Search for the cell housing the specified text and yield its (X, Y) center coordinate. 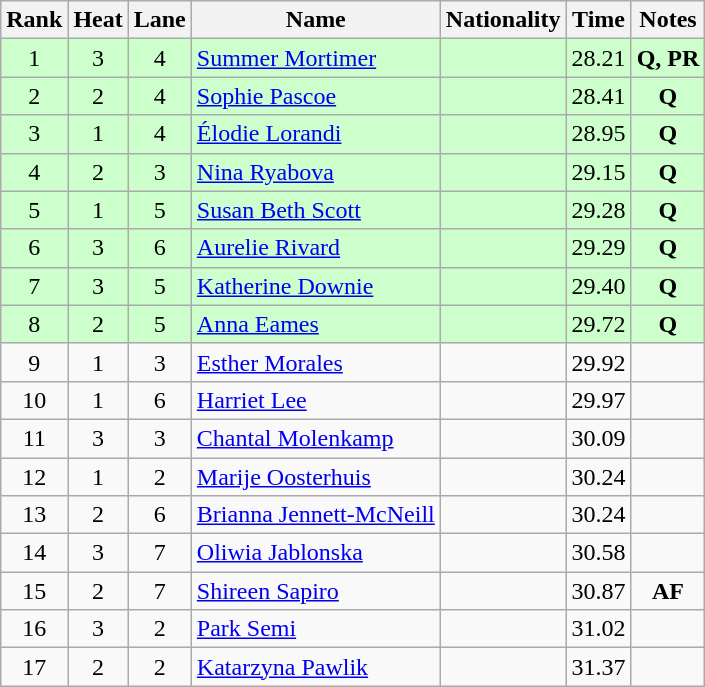
Esther Morales (316, 362)
Marije Oosterhuis (316, 477)
Katarzyna Pawlik (316, 667)
Park Semi (316, 629)
30.87 (598, 591)
Notes (668, 20)
13 (34, 515)
28.41 (598, 96)
Lane (160, 20)
Shireen Sapiro (316, 591)
Name (316, 20)
Élodie Lorandi (316, 134)
Chantal Molenkamp (316, 438)
30.58 (598, 553)
Aurelie Rivard (316, 248)
14 (34, 553)
Time (598, 20)
Oliwia Jablonska (316, 553)
Harriet Lee (316, 400)
8 (34, 324)
15 (34, 591)
Heat (98, 20)
Katherine Downie (316, 286)
29.28 (598, 210)
AF (668, 591)
Q, PR (668, 58)
17 (34, 667)
28.95 (598, 134)
Nationality (503, 20)
29.92 (598, 362)
Nina Ryabova (316, 172)
Sophie Pascoe (316, 96)
29.72 (598, 324)
9 (34, 362)
Rank (34, 20)
31.02 (598, 629)
29.29 (598, 248)
Susan Beth Scott (316, 210)
29.40 (598, 286)
Brianna Jennett-McNeill (316, 515)
30.09 (598, 438)
Summer Mortimer (316, 58)
16 (34, 629)
12 (34, 477)
10 (34, 400)
31.37 (598, 667)
11 (34, 438)
Anna Eames (316, 324)
29.15 (598, 172)
28.21 (598, 58)
29.97 (598, 400)
